Identify which cell holds the provided text, then report its (X, Y) central coordinate. 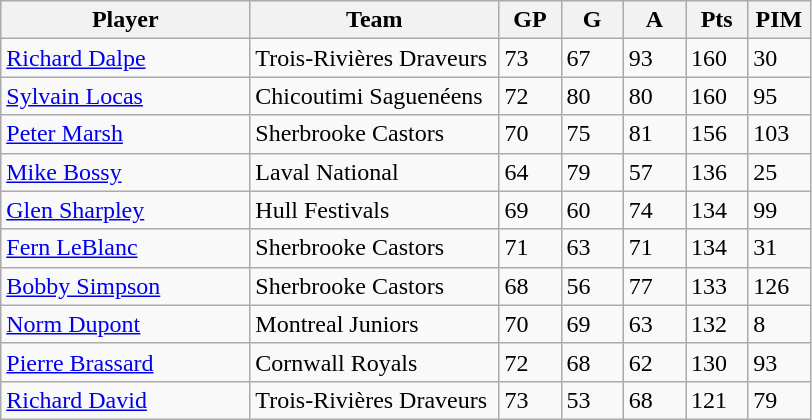
74 (654, 210)
31 (779, 248)
Sylvain Locas (126, 96)
53 (592, 400)
Cornwall Royals (374, 362)
Richard David (126, 400)
Bobby Simpson (126, 286)
Norm Dupont (126, 324)
A (654, 20)
75 (592, 134)
95 (779, 96)
60 (592, 210)
56 (592, 286)
130 (717, 362)
67 (592, 58)
Glen Sharpley (126, 210)
132 (717, 324)
Mike Bossy (126, 172)
126 (779, 286)
57 (654, 172)
64 (530, 172)
G (592, 20)
62 (654, 362)
Hull Festivals (374, 210)
103 (779, 134)
PIM (779, 20)
8 (779, 324)
77 (654, 286)
Pts (717, 20)
133 (717, 286)
Player (126, 20)
Pierre Brassard (126, 362)
25 (779, 172)
Richard Dalpe (126, 58)
Team (374, 20)
Laval National (374, 172)
30 (779, 58)
81 (654, 134)
99 (779, 210)
121 (717, 400)
Fern LeBlanc (126, 248)
GP (530, 20)
156 (717, 134)
Chicoutimi Saguenéens (374, 96)
136 (717, 172)
Peter Marsh (126, 134)
Montreal Juniors (374, 324)
